Extract the [X, Y] coordinate from the center of the cell holding the provided text.  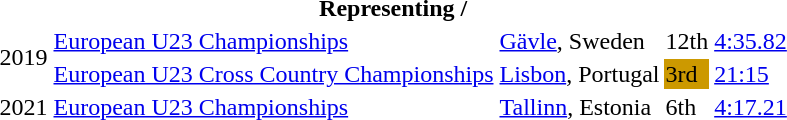
European U23 Cross Country Championships [274, 74]
3rd [687, 74]
Gävle, Sweden [580, 41]
12th [687, 41]
Lisbon, Portugal [580, 74]
European U23 Championships [274, 41]
